Detect which cell encompasses the target text, then output its [X, Y] center coordinate. 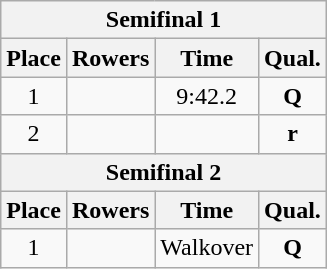
9:42.2 [207, 96]
Walkover [207, 248]
Semifinal 2 [164, 172]
2 [34, 134]
Semifinal 1 [164, 20]
r [293, 134]
